Find where the given text appears and provide that cell's center as [X, Y] coordinate. 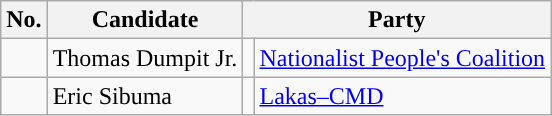
Candidate [145, 20]
Party [397, 20]
Nationalist People's Coalition [402, 58]
Thomas Dumpit Jr. [145, 58]
Lakas–CMD [402, 96]
No. [24, 20]
Eric Sibuma [145, 96]
